Identify which cell holds the provided text, then report its [X, Y] central coordinate. 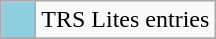
TRS Lites entries [126, 20]
